Determine the (x, y) coordinate at the center of the cell enclosing the given text.  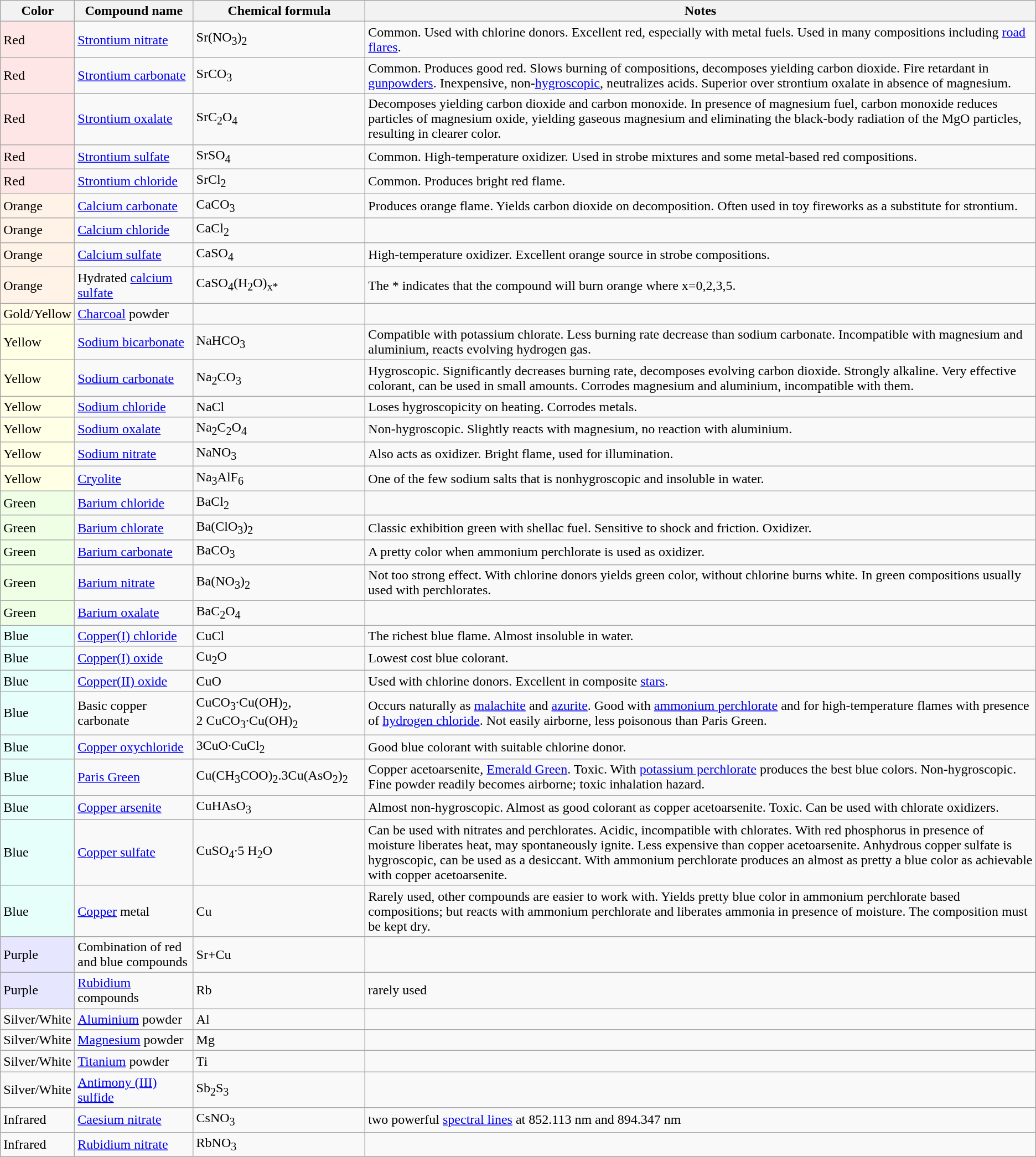
Common. Produces bright red flame. (701, 181)
BaCl2 (279, 503)
Copper(I) oxide (134, 658)
Not too strong effect. With chlorine donors yields green color, without chlorine burns white. In green compositions usually used with perchlorates. (701, 582)
Gold/Yellow (38, 314)
Ba(ClO3)2 (279, 527)
Strontium nitrate (134, 40)
CaCO3 (279, 206)
The richest blue flame. Almost insoluble in water. (701, 636)
CaSO4(H2O)x* (279, 286)
CuHAsO3 (279, 807)
two powerful spectral lines at 852.113 nm and 894.347 nm (701, 1120)
CuO (279, 681)
Caesium nitrate (134, 1120)
Barium chlorate (134, 527)
Compound name (134, 11)
Barium oxalate (134, 613)
Strontium oxalate (134, 119)
Rubidium nitrate (134, 1144)
Al (279, 1019)
Cu2O (279, 658)
Copper oxychloride (134, 747)
Lowest cost blue colorant. (701, 658)
Produces orange flame. Yields carbon dioxide on decomposition. Often used in toy fireworks as a substitute for strontium. (701, 206)
Barium chloride (134, 503)
Cu(CH3COO)2.3Cu(AsO2)2 (279, 777)
Aluminium powder (134, 1019)
One of the few sodium salts that is nonhygroscopic and insoluble in water. (701, 479)
Strontium chloride (134, 181)
NaHCO3 (279, 342)
Chemical formula (279, 11)
The * indicates that the compound will burn orange where x=0,2,3,5. (701, 286)
Calcium carbonate (134, 206)
Cu (279, 911)
Magnesium powder (134, 1040)
Ti (279, 1061)
SrCO3 (279, 75)
Calcium chloride (134, 230)
Almost non-hygroscopic. Almost as good colorant as copper acetoarsenite. Toxic. Can be used with chlorate oxidizers. (701, 807)
CuSO4·5 H2O (279, 852)
Copper(I) chloride (134, 636)
Strontium carbonate (134, 75)
Good blue colorant with suitable chlorine donor. (701, 747)
Na2CO3 (279, 378)
Common. High-temperature oxidizer. Used in strobe mixtures and some metal-based red compositions. (701, 157)
Used with chlorine donors. Excellent in composite stars. (701, 681)
Sr+Cu (279, 954)
Loses hygroscopicity on heating. Corrodes metals. (701, 407)
High-temperature oxidizer. Excellent orange source in strobe compositions. (701, 255)
SrSO4 (279, 157)
SrC2O4 (279, 119)
Copper sulfate (134, 852)
CuCl (279, 636)
A pretty color when ammonium perchlorate is used as oxidizer. (701, 552)
Copper metal (134, 911)
Cryolite (134, 479)
CsNO3 (279, 1120)
NaNO3 (279, 454)
rarely used (701, 990)
Na2C2O4 (279, 429)
BaC2O4 (279, 613)
Antimony (III) sulfide (134, 1090)
Barium nitrate (134, 582)
Ba(NO3)2 (279, 582)
Copper arsenite (134, 807)
Calcium sulfate (134, 255)
Sb2S3 (279, 1090)
Sodium bicarbonate (134, 342)
Copper(II) oxide (134, 681)
3CuO·CuCl2 (279, 747)
Also acts as oxidizer. Bright flame, used for illumination. (701, 454)
Sodium chloride (134, 407)
Na3AlF6 (279, 479)
BaCO3 (279, 552)
Charcoal powder (134, 314)
Combination of red and blue compounds (134, 954)
RbNO3 (279, 1144)
Barium carbonate (134, 552)
Sr(NO3)2 (279, 40)
CaCl2 (279, 230)
Classic exhibition green with shellac fuel. Sensitive to shock and friction. Oxidizer. (701, 527)
Sodium carbonate (134, 378)
Sodium nitrate (134, 454)
Color (38, 11)
CuCO3·Cu(OH)2, 2 CuCO3·Cu(OH)2 (279, 713)
Common. Used with chlorine donors. Excellent red, especially with metal fuels. Used in many compositions including road flares. (701, 40)
Titanium powder (134, 1061)
CaSO4 (279, 255)
Non-hygroscopic. Slightly reacts with magnesium, no reaction with aluminium. (701, 429)
Paris Green (134, 777)
Rubidium compounds (134, 990)
Hydrated calcium sulfate (134, 286)
Rb (279, 990)
Strontium sulfate (134, 157)
Basic copper carbonate (134, 713)
SrCl2 (279, 181)
Mg (279, 1040)
Notes (701, 11)
NaCl (279, 407)
Sodium oxalate (134, 429)
